Pinpoint the cell where the given text exists, returning its [X, Y] midpoint coordinate. 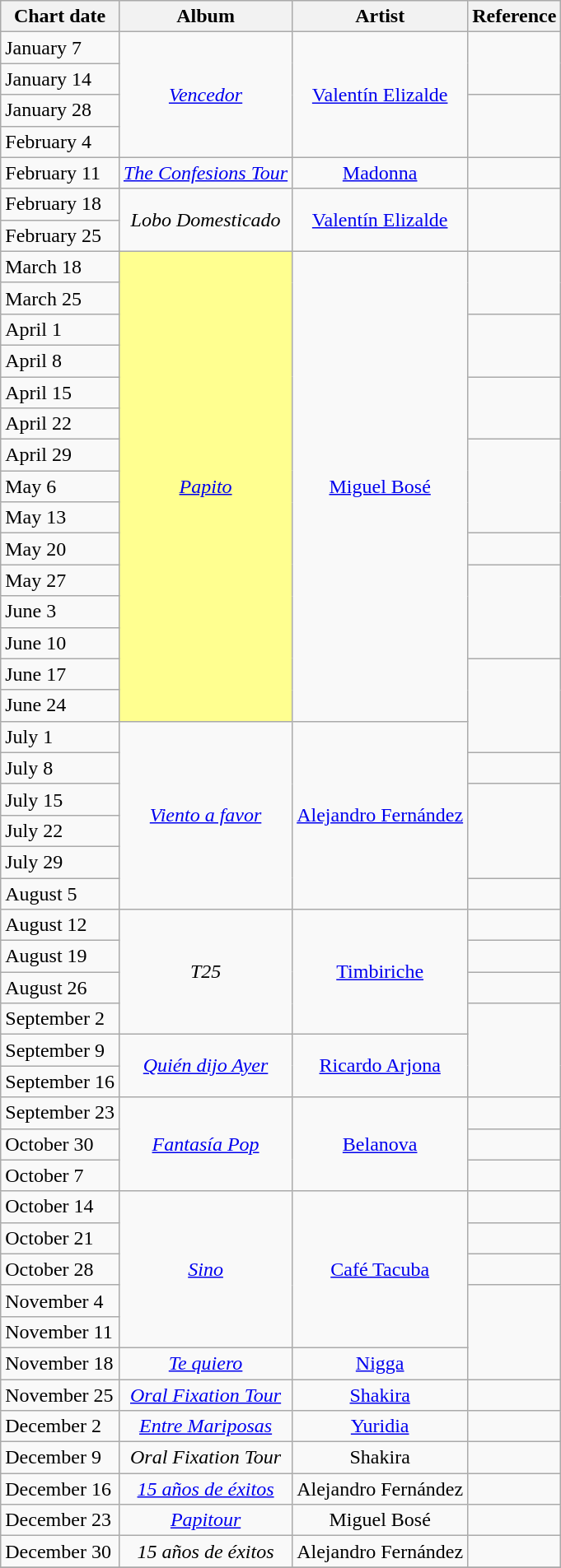
July 1 [60, 737]
November 4 [60, 1300]
Viento a favor [205, 815]
July 22 [60, 831]
Papito [205, 486]
Lobo Domesticado [205, 220]
August 5 [60, 893]
November 11 [60, 1332]
Te quiero [205, 1363]
Yuridia [381, 1426]
Timbiriche [381, 972]
May 13 [60, 518]
September 23 [60, 1113]
September 16 [60, 1082]
Vencedor [205, 95]
January 28 [60, 110]
December 9 [60, 1458]
August 19 [60, 956]
Fantasía Pop [205, 1144]
April 1 [60, 329]
April 15 [60, 393]
October 30 [60, 1144]
October 7 [60, 1175]
Ricardo Arjona [381, 1066]
November 25 [60, 1395]
August 12 [60, 925]
Sino [205, 1269]
February 25 [60, 235]
April 8 [60, 361]
October 14 [60, 1207]
Papitour [205, 1520]
April 22 [60, 424]
December 30 [60, 1552]
February 4 [60, 142]
October 28 [60, 1269]
July 8 [60, 768]
May 20 [60, 549]
Artist [381, 16]
June 24 [60, 705]
June 17 [60, 674]
April 29 [60, 455]
Album [205, 16]
July 29 [60, 862]
December 23 [60, 1520]
T25 [205, 972]
May 6 [60, 486]
January 14 [60, 79]
December 16 [60, 1489]
Café Tacuba [381, 1269]
Belanova [381, 1144]
September 2 [60, 1019]
The Confesions Tour [205, 173]
Reference [514, 16]
February 18 [60, 204]
Quién dijo Ayer [205, 1066]
Chart date [60, 16]
June 3 [60, 612]
January 7 [60, 48]
November 18 [60, 1363]
August 26 [60, 988]
Entre Mariposas [205, 1426]
December 2 [60, 1426]
March 18 [60, 267]
September 9 [60, 1050]
October 21 [60, 1238]
May 27 [60, 580]
July 15 [60, 799]
March 25 [60, 298]
Madonna [381, 173]
Nigga [381, 1363]
February 11 [60, 173]
June 10 [60, 643]
